Scan for the cell matching the given text and deliver its [x, y] coordinate at center. 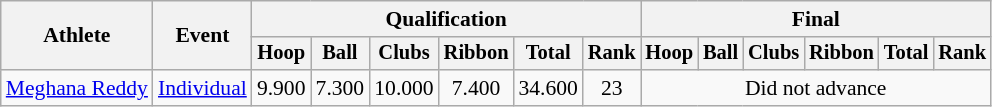
10.000 [404, 88]
Meghana Reddy [77, 88]
34.600 [548, 88]
Individual [202, 88]
Did not advance [815, 88]
7.300 [340, 88]
Event [202, 36]
23 [612, 88]
Athlete [77, 36]
7.400 [476, 88]
9.900 [282, 88]
Qualification [446, 19]
Final [815, 19]
